Scan for the cell matching the given text and deliver its (x, y) coordinate at center. 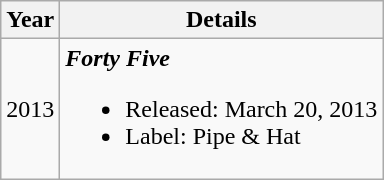
Year (30, 20)
2013 (30, 109)
Details (222, 20)
Forty FiveReleased: March 20, 2013Label: Pipe & Hat (222, 109)
